Extract the (x, y) coordinate from the center of the cell holding the provided text.  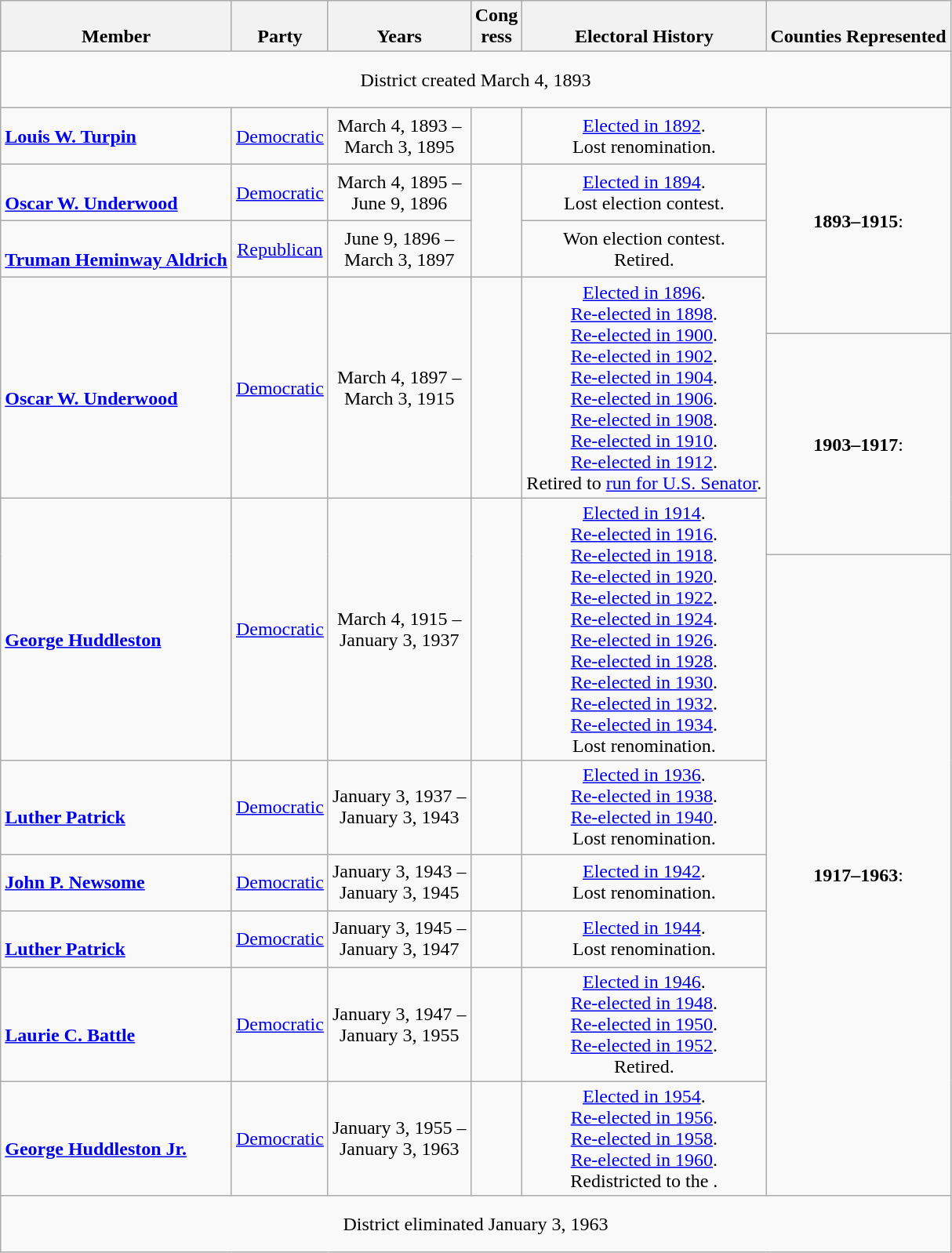
1903–1917: (858, 444)
1917–1963: (858, 875)
Elected in 1942.Lost renomination. (645, 882)
Years (399, 27)
Elected in 1892.Lost renomination. (645, 136)
June 9, 1896 –March 3, 1897 (399, 249)
Louis W. Turpin (116, 136)
January 3, 1943 –January 3, 1945 (399, 882)
January 3, 1947 –January 3, 1955 (399, 1024)
District created March 4, 1893 (475, 80)
March 4, 1897 –March 3, 1915 (399, 387)
1893–1915: (858, 221)
Congress (496, 27)
Electoral History (645, 27)
George Huddleston Jr. (116, 1139)
Elected in 1946.Re-elected in 1948.Re-elected in 1950.Re-elected in 1952.Retired. (645, 1024)
March 4, 1895 –June 9, 1896 (399, 193)
January 3, 1955 –January 3, 1963 (399, 1139)
January 3, 1937 –January 3, 1943 (399, 808)
Elected in 1894.Lost election contest. (645, 193)
Party (279, 27)
District eliminated January 3, 1963 (475, 1224)
Elected in 1954.Re-elected in 1956.Re-elected in 1958.Re-elected in 1960.Redistricted to the . (645, 1139)
March 4, 1915 –January 3, 1937 (399, 629)
Elected in 1936.Re-elected in 1938.Re-elected in 1940.Lost renomination. (645, 808)
Won election contest.Retired. (645, 249)
Elected in 1944.Lost renomination. (645, 939)
Laurie C. Battle (116, 1024)
Member (116, 27)
Counties Represented (858, 27)
John P. Newsome (116, 882)
George Huddleston (116, 629)
January 3, 1945 –January 3, 1947 (399, 939)
Republican (279, 249)
Truman Heminway Aldrich (116, 249)
March 4, 1893 –March 3, 1895 (399, 136)
